Search for the cell housing the specified text and yield its [X, Y] center coordinate. 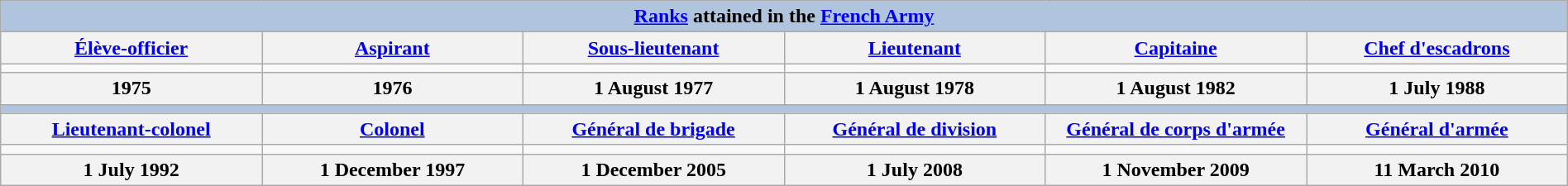
Général de brigade [653, 129]
Lieutenant [915, 48]
1 August 1982 [1176, 88]
1 December 2005 [653, 169]
Lieutenant-colonel [131, 129]
Sous-lieutenant [653, 48]
1 November 2009 [1176, 169]
Général de division [915, 129]
1975 [131, 88]
1 December 1997 [392, 169]
Ranks attained in the French Army [784, 17]
1976 [392, 88]
1 July 1988 [1437, 88]
11 March 2010 [1437, 169]
Général de corps d'armée [1176, 129]
Élève-officier [131, 48]
1 July 2008 [915, 169]
Colonel [392, 129]
Général d'armée [1437, 129]
1 August 1978 [915, 88]
Capitaine [1176, 48]
Chef d'escadrons [1437, 48]
1 July 1992 [131, 169]
Aspirant [392, 48]
1 August 1977 [653, 88]
